Search for the cell housing the specified text and yield its (X, Y) center coordinate. 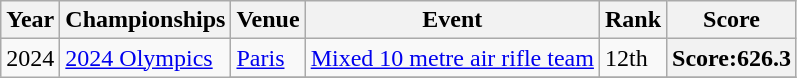
Venue (268, 20)
Year (30, 20)
2024 (30, 58)
Mixed 10 metre air rifle team (452, 58)
Rank (632, 20)
Championships (146, 20)
2024 Olympics (146, 58)
Score (732, 20)
Score:626.3 (732, 58)
Paris (268, 58)
Event (452, 20)
12th (632, 58)
